Provide the [x, y] coordinate of the cell's center where the given text is located.  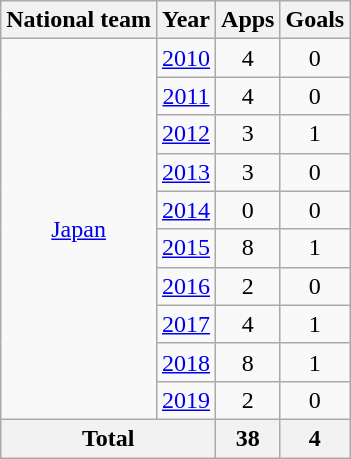
Year [186, 20]
2014 [186, 210]
38 [248, 438]
2017 [186, 324]
Japan [79, 230]
2015 [186, 248]
2016 [186, 286]
2019 [186, 400]
Apps [248, 20]
2011 [186, 96]
2018 [186, 362]
Goals [315, 20]
2012 [186, 134]
Total [108, 438]
2010 [186, 58]
2013 [186, 172]
National team [79, 20]
